For the text-containing cell, return its midpoint in (X, Y) coordinate format. 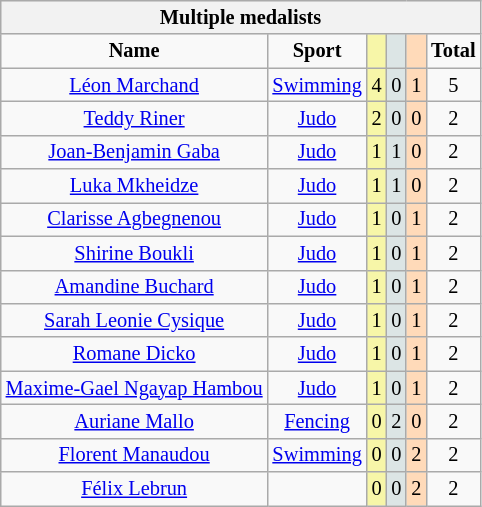
Amandine Buchard (134, 287)
5 (453, 85)
Fencing (316, 421)
Clarisse Agbegnenou (134, 219)
Total (453, 51)
Romane Dicko (134, 354)
Luka Mkheidze (134, 186)
Multiple medalists (241, 17)
Florent Manaudou (134, 455)
Teddy Riner (134, 118)
Auriane Mallo (134, 421)
Joan-Benjamin Gaba (134, 152)
4 (377, 85)
Sport (316, 51)
Félix Lebrun (134, 489)
Shirine Boukli (134, 253)
Maxime-Gael Ngayap Hambou (134, 388)
Name (134, 51)
Léon Marchand (134, 85)
Sarah Leonie Cysique (134, 320)
